Return [x, y] of the center of cell containing provided text 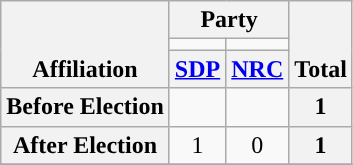
Before Election [86, 107]
Affiliation [86, 44]
Party [228, 20]
After Election [86, 145]
Total [321, 44]
SDP [197, 69]
0 [258, 145]
NRC [258, 69]
